Extract the (X, Y) coordinate from the center of the cell holding the provided text.  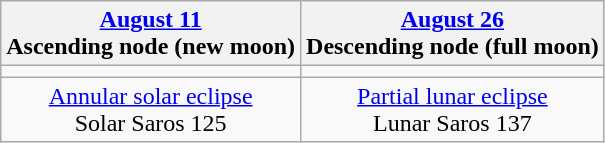
Annular solar eclipseSolar Saros 125 (151, 110)
August 11Ascending node (new moon) (151, 34)
August 26Descending node (full moon) (453, 34)
Partial lunar eclipseLunar Saros 137 (453, 110)
